For the text-containing cell, return its midpoint in (X, Y) coordinate format. 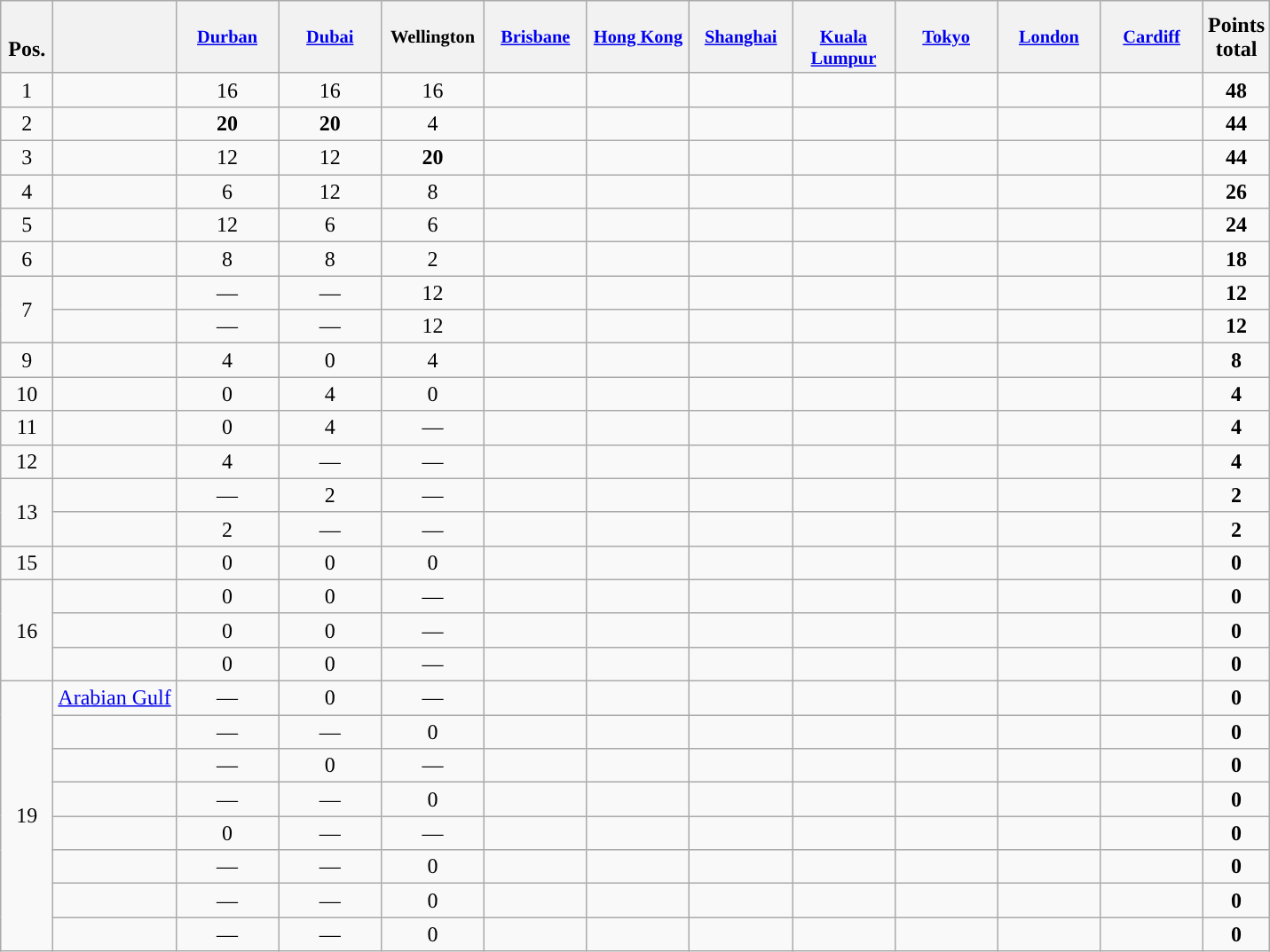
London (1049, 37)
11 (27, 428)
Durban (227, 37)
10 (27, 394)
Tokyo (946, 37)
Pos. (27, 37)
Cardiff (1152, 37)
19 (27, 816)
Arabian Gulf (114, 698)
Hong Kong (638, 37)
13 (27, 512)
5 (27, 225)
26 (1237, 192)
Shanghai (741, 37)
15 (27, 563)
9 (27, 360)
Dubai (330, 37)
18 (1237, 259)
Kuala Lumpur (844, 37)
24 (1237, 225)
Brisbane (535, 37)
1 (27, 90)
7 (27, 310)
3 (27, 158)
Wellington (433, 37)
48 (1237, 90)
Pointstotal (1237, 37)
